Output the (x, y) coordinate of the center of the cell containing the given text.  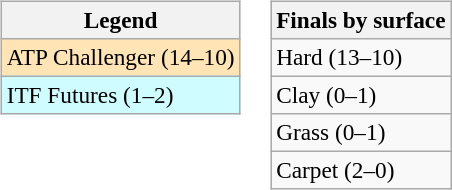
Legend (120, 20)
ATP Challenger (14–10) (120, 57)
Carpet (2–0) (361, 171)
Hard (13–10) (361, 57)
Clay (0–1) (361, 95)
Finals by surface (361, 20)
ITF Futures (1–2) (120, 95)
Grass (0–1) (361, 133)
